Capture the cell that displays the provided text and extract its [X, Y] central coordinate. 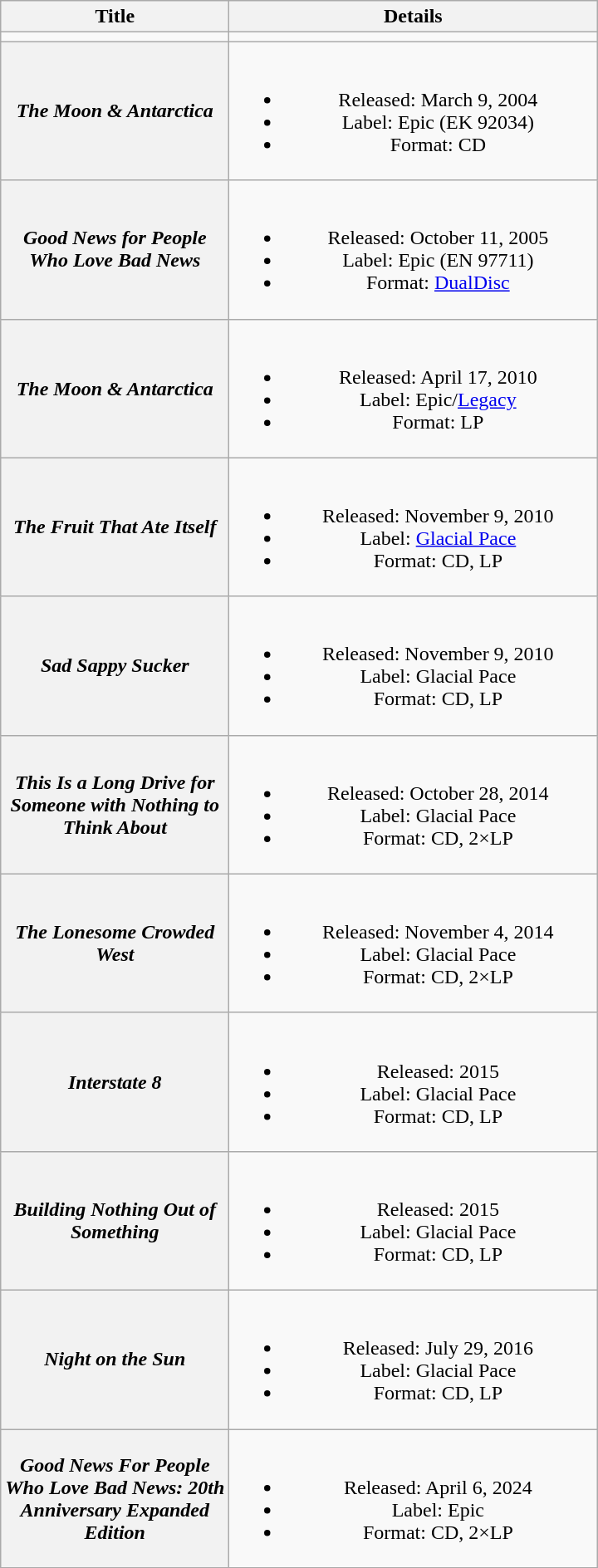
Interstate 8 [115, 1081]
Sad Sappy Sucker [115, 666]
Released: April 17, 2010Label: Epic/LegacyFormat: LP [414, 389]
Released: March 9, 2004Label: Epic (EK 92034)Format: CD [414, 111]
Released: November 4, 2014Label: Glacial PaceFormat: CD, 2×LP [414, 943]
Released: October 28, 2014Label: Glacial PaceFormat: CD, 2×LP [414, 804]
Building Nothing Out of Something [115, 1221]
Released: October 11, 2005Label: Epic (EN 97711)Format: DualDisc [414, 249]
Released: April 6, 2024Label: EpicFormat: CD, 2×LP [414, 1498]
Good News for People Who Love Bad News [115, 249]
Title [115, 17]
This Is a Long Drive for Someone with Nothing to Think About [115, 804]
Details [414, 17]
Released: July 29, 2016Label: Glacial PaceFormat: CD, LP [414, 1359]
Night on the Sun [115, 1359]
Good News For People Who Love Bad News: 20th Anniversary Expanded Edition [115, 1498]
The Fruit That Ate Itself [115, 527]
The Lonesome Crowded West [115, 943]
